Locate the cell with the specified text and output its (X, Y) center coordinate. 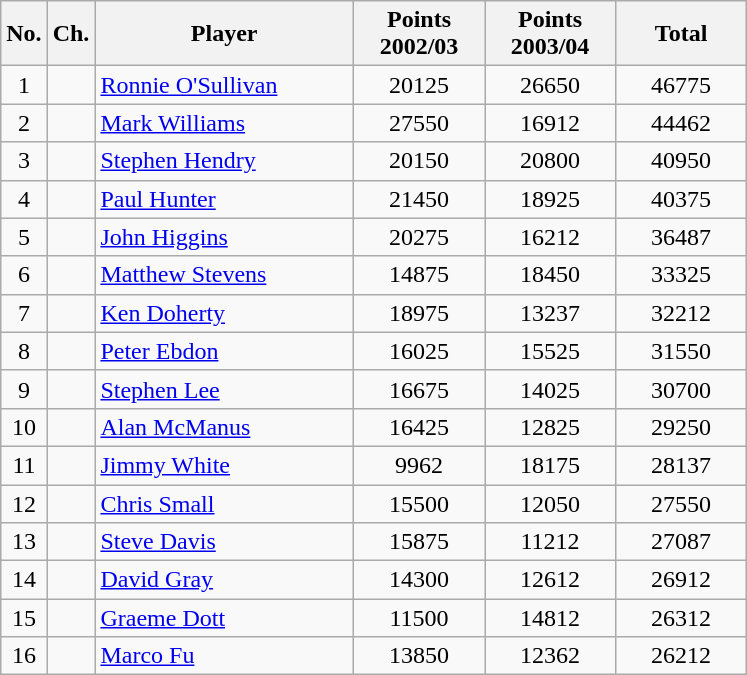
16912 (550, 123)
18975 (418, 313)
12 (24, 503)
6 (24, 275)
Alan McManus (224, 427)
3 (24, 161)
32212 (682, 313)
14875 (418, 275)
29250 (682, 427)
16675 (418, 389)
11212 (550, 542)
Ken Doherty (224, 313)
27087 (682, 542)
12825 (550, 427)
14025 (550, 389)
9 (24, 389)
8 (24, 351)
16 (24, 656)
16025 (418, 351)
1 (24, 85)
18450 (550, 275)
20125 (418, 85)
31550 (682, 351)
14300 (418, 580)
30700 (682, 389)
Total (682, 34)
Graeme Dott (224, 618)
26650 (550, 85)
Stephen Lee (224, 389)
14812 (550, 618)
Steve Davis (224, 542)
David Gray (224, 580)
Chris Small (224, 503)
20150 (418, 161)
13850 (418, 656)
John Higgins (224, 237)
15525 (550, 351)
Marco Fu (224, 656)
2 (24, 123)
36487 (682, 237)
Stephen Hendry (224, 161)
9962 (418, 465)
26212 (682, 656)
13237 (550, 313)
12050 (550, 503)
20275 (418, 237)
15500 (418, 503)
12362 (550, 656)
18925 (550, 199)
7 (24, 313)
12612 (550, 580)
46775 (682, 85)
Points 2002/03 (418, 34)
Ch. (71, 34)
26912 (682, 580)
11500 (418, 618)
Ronnie O'Sullivan (224, 85)
Player (224, 34)
40950 (682, 161)
10 (24, 427)
28137 (682, 465)
15875 (418, 542)
18175 (550, 465)
15 (24, 618)
11 (24, 465)
Points 2003/04 (550, 34)
20800 (550, 161)
Matthew Stevens (224, 275)
Peter Ebdon (224, 351)
44462 (682, 123)
Jimmy White (224, 465)
21450 (418, 199)
4 (24, 199)
No. (24, 34)
16212 (550, 237)
Mark Williams (224, 123)
5 (24, 237)
40375 (682, 199)
16425 (418, 427)
26312 (682, 618)
33325 (682, 275)
13 (24, 542)
14 (24, 580)
Paul Hunter (224, 199)
